Capture the cell that displays the provided text and extract its [X, Y] central coordinate. 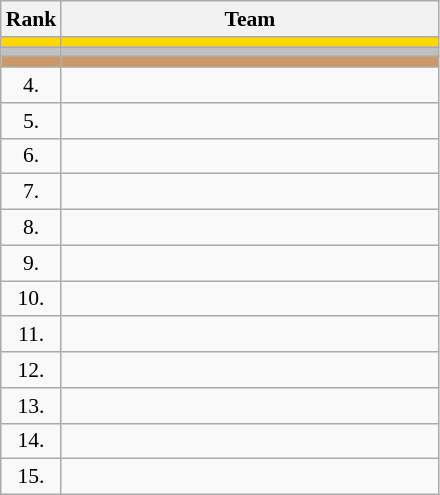
12. [32, 370]
7. [32, 192]
10. [32, 299]
Rank [32, 19]
11. [32, 335]
4. [32, 85]
Team [250, 19]
9. [32, 263]
14. [32, 441]
5. [32, 121]
13. [32, 406]
15. [32, 477]
8. [32, 228]
6. [32, 156]
